Provide the [X, Y] coordinate of the cell's center where the given text is located.  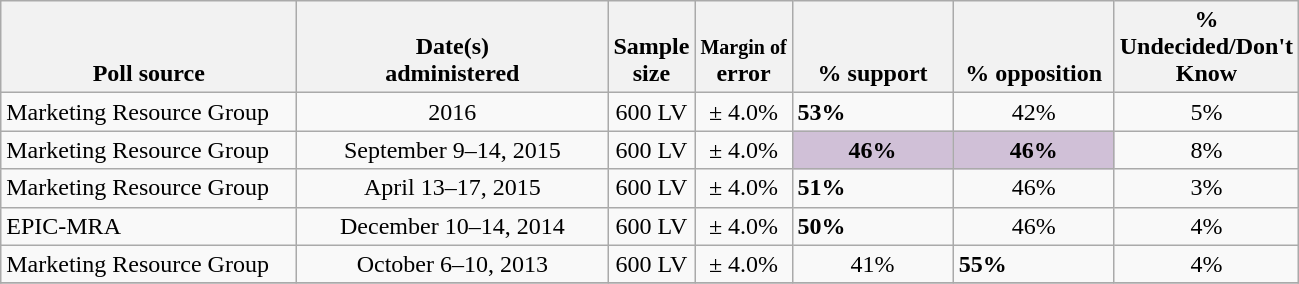
% support [872, 47]
September 9–14, 2015 [452, 150]
55% [1034, 264]
December 10–14, 2014 [452, 226]
2016 [452, 112]
50% [872, 226]
% opposition [1034, 47]
October 6–10, 2013 [452, 264]
Date(s)administered [452, 47]
3% [1206, 188]
8% [1206, 150]
51% [872, 188]
41% [872, 264]
Poll source [149, 47]
53% [872, 112]
% Undecided/Don't Know [1206, 47]
Margin oferror [744, 47]
Samplesize [652, 47]
5% [1206, 112]
EPIC-MRA [149, 226]
April 13–17, 2015 [452, 188]
42% [1034, 112]
